Determine the (x, y) coordinate at the center of the cell enclosing the given text.  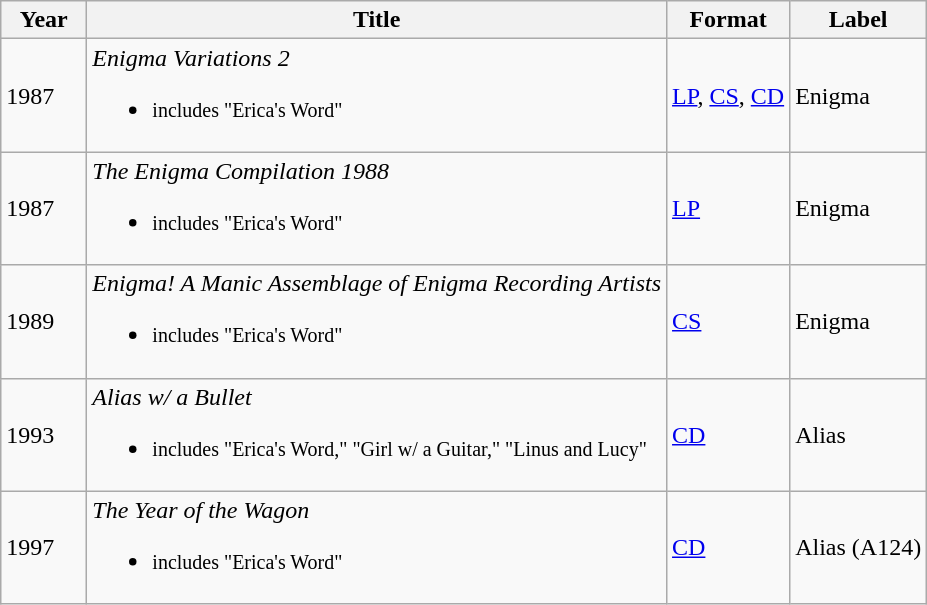
LP (728, 208)
Alias (A124) (858, 548)
Alias w/ a Bulletincludes "Erica's Word," "Girl w/ a Guitar," "Linus and Lucy" (377, 434)
1993 (44, 434)
LP, CS, CD (728, 96)
The Year of the Wagonincludes "Erica's Word" (377, 548)
Title (377, 20)
The Enigma Compilation 1988includes "Erica's Word" (377, 208)
1989 (44, 322)
Year (44, 20)
Alias (858, 434)
CS (728, 322)
Enigma! A Manic Assemblage of Enigma Recording Artistsincludes "Erica's Word" (377, 322)
1997 (44, 548)
Label (858, 20)
Format (728, 20)
Enigma Variations 2includes "Erica's Word" (377, 96)
